Identify which cell holds the provided text, then report its (X, Y) central coordinate. 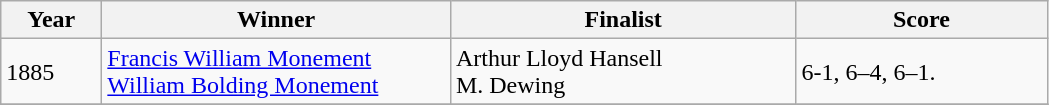
Finalist (623, 20)
1885 (52, 72)
Winner (276, 20)
Francis William Monement William Bolding Monement (276, 72)
Year (52, 20)
Score (922, 20)
Arthur Lloyd Hansell M. Dewing (623, 72)
6-1, 6–4, 6–1. (922, 72)
